Extract the [x, y] coordinate from the center of the cell holding the provided text.  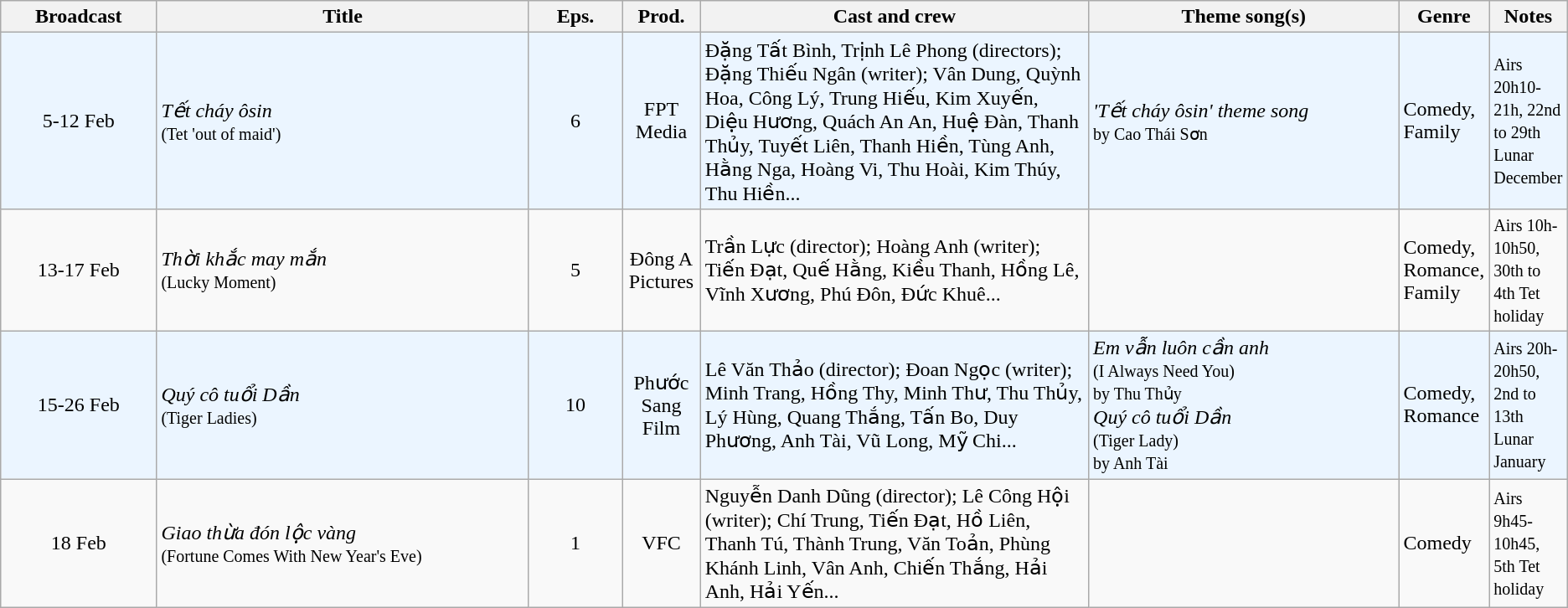
Eps. [575, 17]
Tết cháy ôsin (Tet 'out of maid') [343, 121]
Phước Sang Film [662, 404]
6 [575, 121]
Comedy [1444, 544]
Em vẫn luôn cần anh(I Always Need You)by Thu ThủyQuý cô tuổi Dần(Tiger Lady)by Anh Tài [1244, 404]
Giao thừa đón lộc vàng (Fortune Comes With New Year's Eve) [343, 544]
5-12 Feb [79, 121]
18 Feb [79, 544]
Airs 9h45-10h45, 5th Tet holiday [1529, 544]
Genre [1444, 17]
VFC [662, 544]
5 [575, 270]
Comedy, Romance [1444, 404]
Đông A Pictures [662, 270]
Title [343, 17]
Airs 10h-10h50, 30th to 4th Tet holiday [1529, 270]
Quý cô tuổi Dần (Tiger Ladies) [343, 404]
Prod. [662, 17]
Theme song(s) [1244, 17]
Airs 20h10-21h, 22nd to 29th Lunar December [1529, 121]
Thời khắc may mắn (Lucky Moment) [343, 270]
'Tết cháy ôsin' theme songby Cao Thái Sơn [1244, 121]
Trần Lực (director); Hoàng Anh (writer); Tiến Đạt, Quế Hằng, Kiều Thanh, Hồng Lê, Vĩnh Xương, Phú Đôn, Đức Khuê... [895, 270]
Cast and crew [895, 17]
13-17 Feb [79, 270]
10 [575, 404]
1 [575, 544]
Broadcast [79, 17]
FPT Media [662, 121]
Notes [1529, 17]
15-26 Feb [79, 404]
Comedy, Romance, Family [1444, 270]
Airs 20h-20h50, 2nd to 13th Lunar January [1529, 404]
Comedy, Family [1444, 121]
